Find where the given text appears and provide that cell's center as [x, y] coordinate. 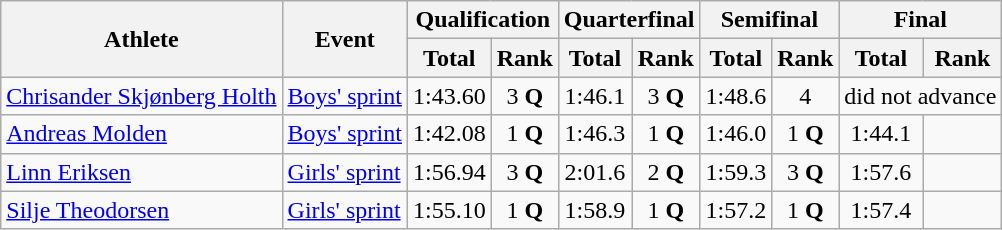
1:59.3 [736, 172]
Silje Theodorsen [142, 210]
1:44.1 [881, 134]
Semifinal [770, 20]
1:58.9 [594, 210]
Athlete [142, 39]
Quarterfinal [629, 20]
1:56.94 [449, 172]
Final [920, 20]
1:57.4 [881, 210]
Qualification [482, 20]
Chrisander Skjønberg Holth [142, 96]
1:48.6 [736, 96]
1:55.10 [449, 210]
2 Q [666, 172]
1:46.1 [594, 96]
1:57.2 [736, 210]
did not advance [920, 96]
Andreas Molden [142, 134]
Linn Eriksen [142, 172]
Event [344, 39]
1:46.3 [594, 134]
1:46.0 [736, 134]
1:43.60 [449, 96]
1:42.08 [449, 134]
1:57.6 [881, 172]
4 [806, 96]
2:01.6 [594, 172]
